For the text-containing cell, return its midpoint in [X, Y] coordinate format. 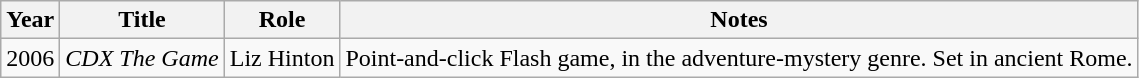
2006 [30, 58]
CDX The Game [142, 58]
Liz Hinton [282, 58]
Notes [739, 20]
Year [30, 20]
Title [142, 20]
Role [282, 20]
Point-and-click Flash game, in the adventure-mystery genre. Set in ancient Rome. [739, 58]
